Search for the cell housing the specified text and yield its [X, Y] center coordinate. 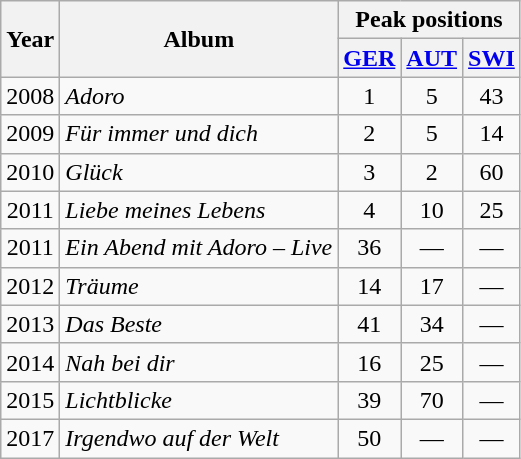
1 [370, 96]
Adoro [199, 96]
Ein Abend mit Adoro – Live [199, 248]
2014 [30, 362]
AUT [432, 58]
2008 [30, 96]
2013 [30, 324]
2015 [30, 400]
Liebe meines Lebens [199, 210]
Das Beste [199, 324]
GER [370, 58]
10 [432, 210]
34 [432, 324]
50 [370, 438]
Nah bei dir [199, 362]
70 [432, 400]
Lichtblicke [199, 400]
39 [370, 400]
Peak positions [430, 20]
43 [492, 96]
Glück [199, 172]
17 [432, 286]
2017 [30, 438]
60 [492, 172]
41 [370, 324]
Year [30, 39]
2012 [30, 286]
Album [199, 39]
Irgendwo auf der Welt [199, 438]
Träume [199, 286]
3 [370, 172]
16 [370, 362]
Für immer und dich [199, 134]
36 [370, 248]
SWI [492, 58]
2009 [30, 134]
2010 [30, 172]
4 [370, 210]
